Extract the [x, y] coordinate from the center of the cell holding the provided text.  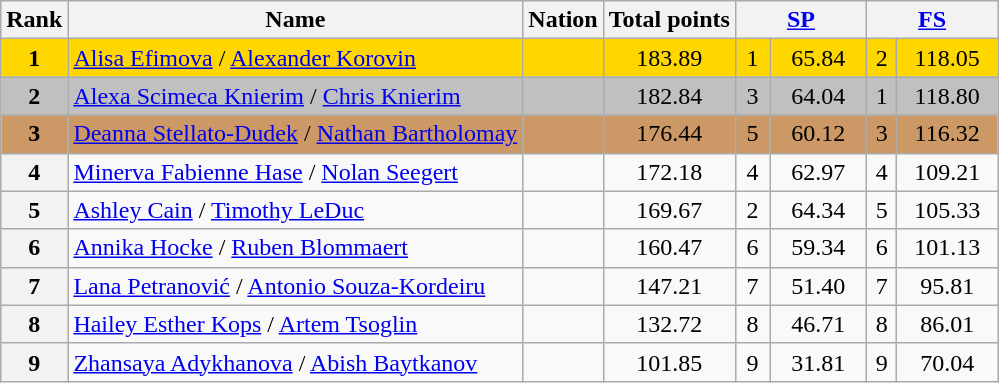
182.84 [669, 96]
Total points [669, 20]
116.32 [948, 134]
46.71 [818, 324]
105.33 [948, 210]
160.47 [669, 248]
Zhansaya Adykhanova / Abish Baytkanov [296, 362]
86.01 [948, 324]
172.18 [669, 172]
Lana Petranović / Antonio Souza-Kordeiru [296, 286]
62.97 [818, 172]
101.85 [669, 362]
183.89 [669, 58]
Nation [563, 20]
FS [932, 20]
59.34 [818, 248]
Ashley Cain / Timothy LeDuc [296, 210]
147.21 [669, 286]
65.84 [818, 58]
118.80 [948, 96]
Minerva Fabienne Hase / Nolan Seegert [296, 172]
132.72 [669, 324]
Rank [34, 20]
60.12 [818, 134]
Alisa Efimova / Alexander Korovin [296, 58]
64.04 [818, 96]
31.81 [818, 362]
169.67 [669, 210]
Alexa Scimeca Knierim / Chris Knierim [296, 96]
109.21 [948, 172]
Annika Hocke / Ruben Blommaert [296, 248]
SP [800, 20]
51.40 [818, 286]
Name [296, 20]
176.44 [669, 134]
Hailey Esther Kops / Artem Tsoglin [296, 324]
101.13 [948, 248]
64.34 [818, 210]
118.05 [948, 58]
95.81 [948, 286]
Deanna Stellato-Dudek / Nathan Bartholomay [296, 134]
70.04 [948, 362]
